Find where the given text appears and provide that cell's center as [x, y] coordinate. 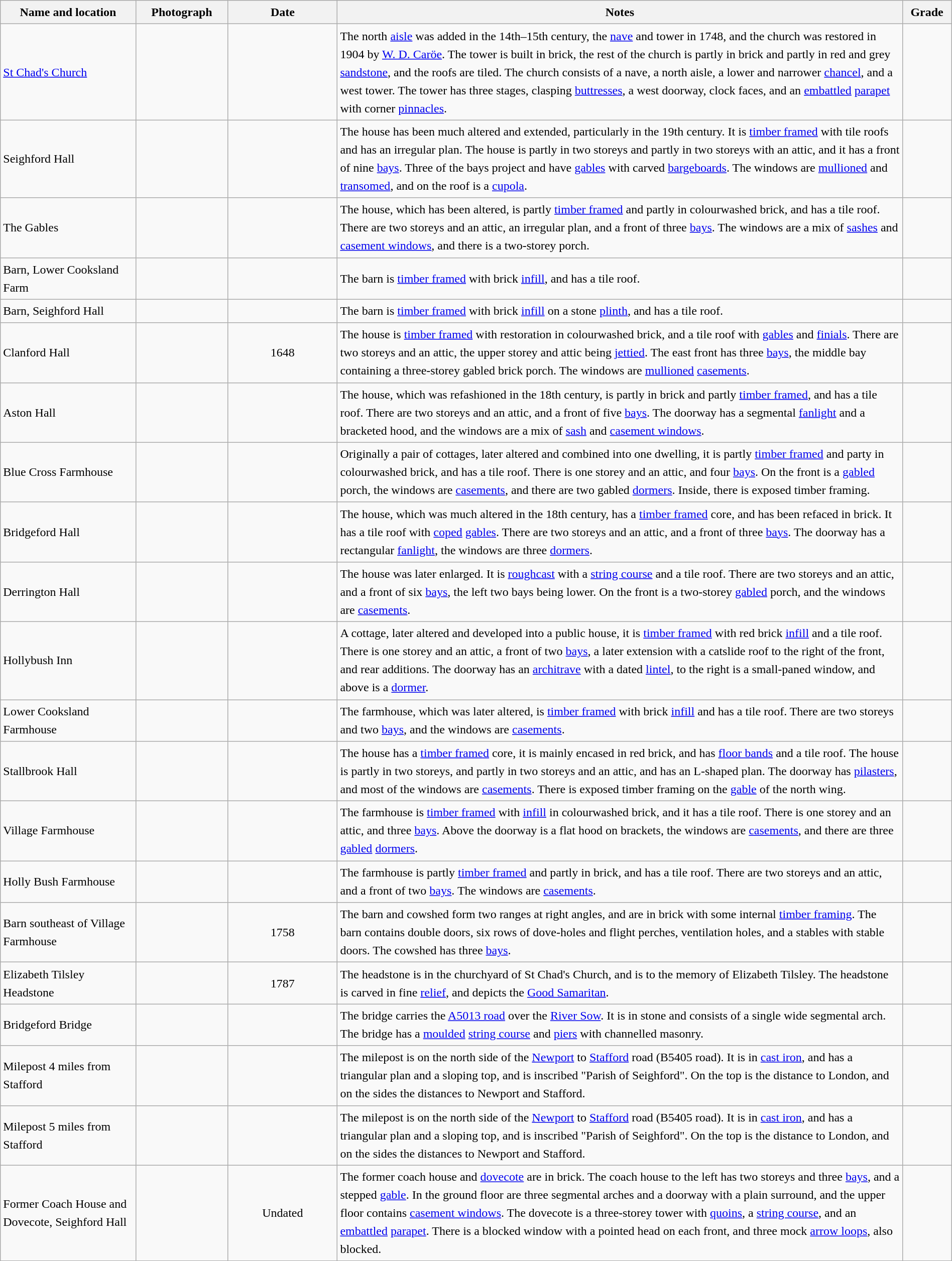
Barn southeast of Village Farmhouse [68, 933]
1648 [283, 352]
St Chad's Church [68, 72]
Lower Cooksland Farmhouse [68, 721]
Bridgeford Hall [68, 532]
Bridgeford Bridge [68, 1025]
Notes [620, 12]
The barn is timber framed with brick infill on a stone plinth, and has a tile roof. [620, 311]
Clanford Hall [68, 352]
Undated [283, 1213]
Former Coach House and Dovecote, Seighford Hall [68, 1213]
Hollybush Inn [68, 661]
Grade [927, 12]
Holly Bush Farmhouse [68, 881]
1758 [283, 933]
Elizabeth Tilsley Headstone [68, 983]
Stallbrook Hall [68, 771]
Blue Cross Farmhouse [68, 472]
Name and location [68, 12]
Barn, Seighford Hall [68, 311]
The Gables [68, 228]
Milepost 4 miles from Stafford [68, 1075]
Barn, Lower Cooksland Farm [68, 278]
Date [283, 12]
Derrington Hall [68, 591]
The barn is timber framed with brick infill, and has a tile roof. [620, 278]
Village Farmhouse [68, 831]
1787 [283, 983]
Photograph [182, 12]
Milepost 5 miles from Stafford [68, 1136]
Aston Hall [68, 413]
Seighford Hall [68, 159]
